Detect which cell encompasses the target text, then output its (X, Y) center coordinate. 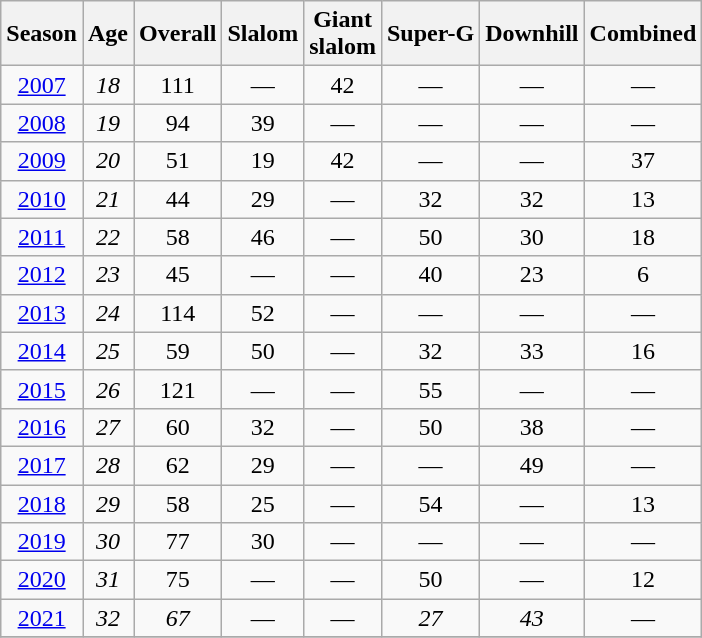
Super-G (430, 34)
40 (430, 275)
Giantslalom (343, 34)
2011 (42, 237)
77 (178, 542)
2010 (42, 199)
45 (178, 275)
2021 (42, 618)
121 (178, 389)
2013 (42, 313)
2020 (42, 580)
16 (643, 351)
2017 (42, 465)
2009 (42, 161)
43 (532, 618)
60 (178, 427)
24 (108, 313)
2012 (42, 275)
2019 (42, 542)
38 (532, 427)
12 (643, 580)
111 (178, 85)
2014 (42, 351)
2007 (42, 85)
114 (178, 313)
54 (430, 503)
55 (430, 389)
62 (178, 465)
Age (108, 34)
21 (108, 199)
94 (178, 123)
2015 (42, 389)
51 (178, 161)
31 (108, 580)
6 (643, 275)
59 (178, 351)
33 (532, 351)
Overall (178, 34)
44 (178, 199)
52 (263, 313)
37 (643, 161)
2008 (42, 123)
2016 (42, 427)
Combined (643, 34)
2018 (42, 503)
49 (532, 465)
26 (108, 389)
Season (42, 34)
Slalom (263, 34)
75 (178, 580)
28 (108, 465)
22 (108, 237)
20 (108, 161)
67 (178, 618)
Downhill (532, 34)
39 (263, 123)
46 (263, 237)
